From the cell containing the given text, extract its center point as [x, y] coordinate. 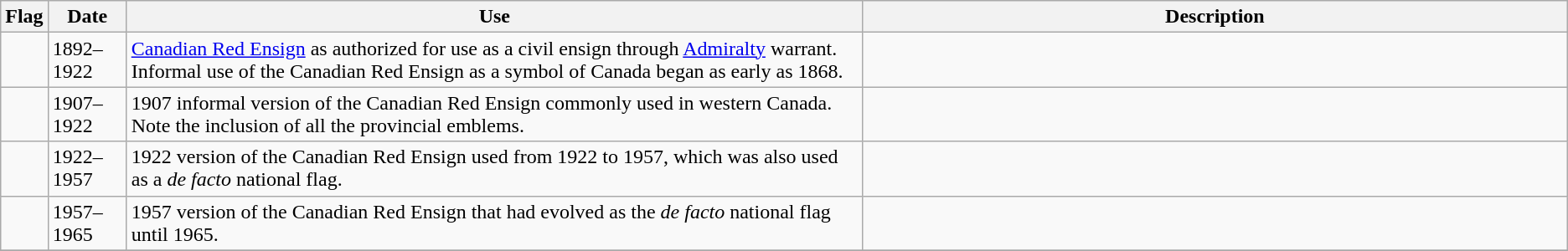
Description [1215, 17]
Use [494, 17]
Flag [24, 17]
1907–1922 [87, 114]
1892–1922 [87, 60]
1957–1965 [87, 223]
1907 informal version of the Canadian Red Ensign commonly used in western Canada. Note the inclusion of all the provincial emblems. [494, 114]
Date [87, 17]
1922 version of the Canadian Red Ensign used from 1922 to 1957, which was also used as a de facto national flag. [494, 169]
1957 version of the Canadian Red Ensign that had evolved as the de facto national flag until 1965. [494, 223]
1922–1957 [87, 169]
